Capture the cell that displays the provided text and extract its [x, y] central coordinate. 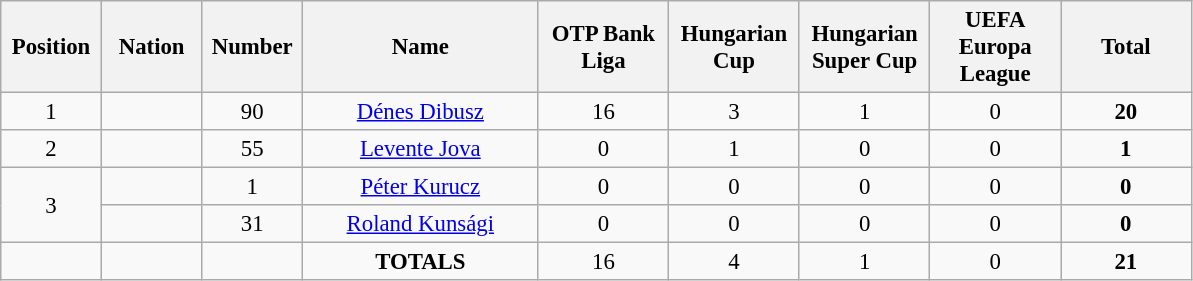
TOTALS [421, 262]
55 [252, 149]
UEFA Europa League [996, 47]
Total [1126, 47]
Name [421, 47]
21 [1126, 262]
Position [52, 47]
Nation [152, 47]
Number [252, 47]
4 [734, 262]
2 [52, 149]
Levente Jova [421, 149]
Roland Kunsági [421, 224]
Péter Kurucz [421, 187]
20 [1126, 112]
OTP Bank Liga [604, 47]
Dénes Dibusz [421, 112]
Hungarian Cup [734, 47]
31 [252, 224]
Hungarian Super Cup [864, 47]
90 [252, 112]
